Pinpoint the cell where the given text exists, returning its [X, Y] midpoint coordinate. 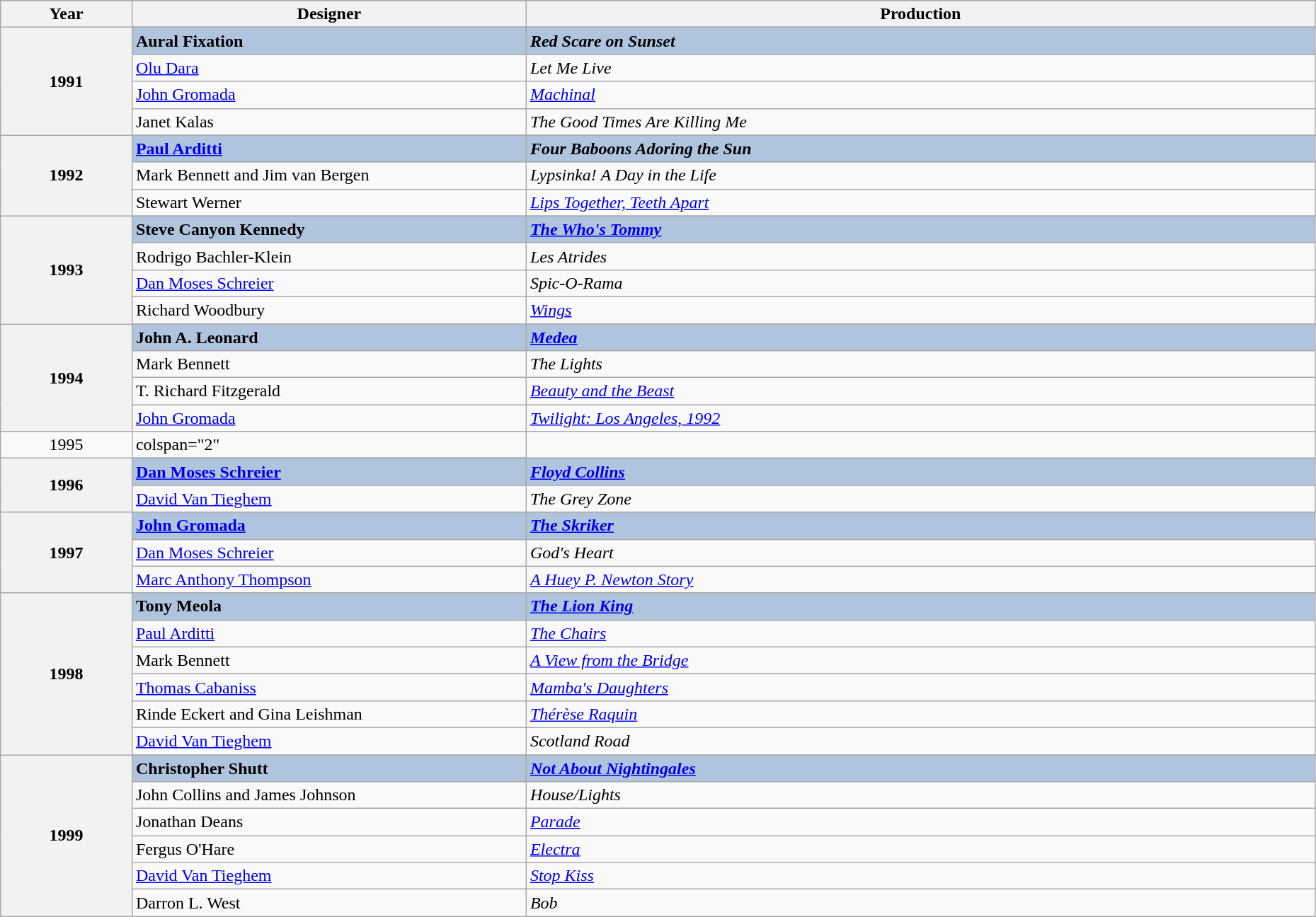
Parade [920, 822]
1993 [67, 270]
The Good Times Are Killing Me [920, 122]
Machinal [920, 95]
T. Richard Fitzgerald [328, 391]
Christopher Shutt [328, 768]
Mark Bennett and Jim van Bergen [328, 175]
The Chairs [920, 633]
Darron L. West [328, 903]
Stewart Werner [328, 202]
Medea [920, 338]
Rinde Eckert and Gina Leishman [328, 714]
Rodrigo Bachler-Klein [328, 256]
Wings [920, 310]
Les Atrides [920, 256]
Fergus O'Hare [328, 849]
Floyd Collins [920, 472]
John A. Leonard [328, 338]
Year [67, 14]
Spic-O-Rama [920, 283]
Lips Together, Teeth Apart [920, 202]
1997 [67, 553]
A View from the Bridge [920, 660]
Four Baboons Adoring the Sun [920, 149]
1998 [67, 674]
1995 [67, 445]
Mamba's Daughters [920, 687]
Electra [920, 849]
Designer [328, 14]
1999 [67, 835]
colspan="2" [328, 445]
1991 [67, 81]
The Lights [920, 364]
Richard Woodbury [328, 310]
Let Me Live [920, 68]
A Huey P. Newton Story [920, 579]
1994 [67, 378]
Aural Fixation [328, 41]
Red Scare on Sunset [920, 41]
Twilight: Los Angeles, 1992 [920, 418]
Bob [920, 903]
Steve Canyon Kennedy [328, 229]
1996 [67, 485]
Olu Dara [328, 68]
Beauty and the Beast [920, 391]
Lypsinka! A Day in the Life [920, 175]
Janet Kalas [328, 122]
Thérèse Raquin [920, 714]
Production [920, 14]
The Lion King [920, 606]
The Grey Zone [920, 499]
God's Heart [920, 553]
Thomas Cabaniss [328, 687]
Jonathan Deans [328, 822]
John Collins and James Johnson [328, 795]
Tony Meola [328, 606]
Not About Nightingales [920, 768]
1992 [67, 175]
Stop Kiss [920, 876]
Marc Anthony Thompson [328, 579]
The Who's Tommy [920, 229]
The Skriker [920, 526]
House/Lights [920, 795]
Scotland Road [920, 741]
